Determine the (X, Y) coordinate at the center of the cell enclosing the given text.  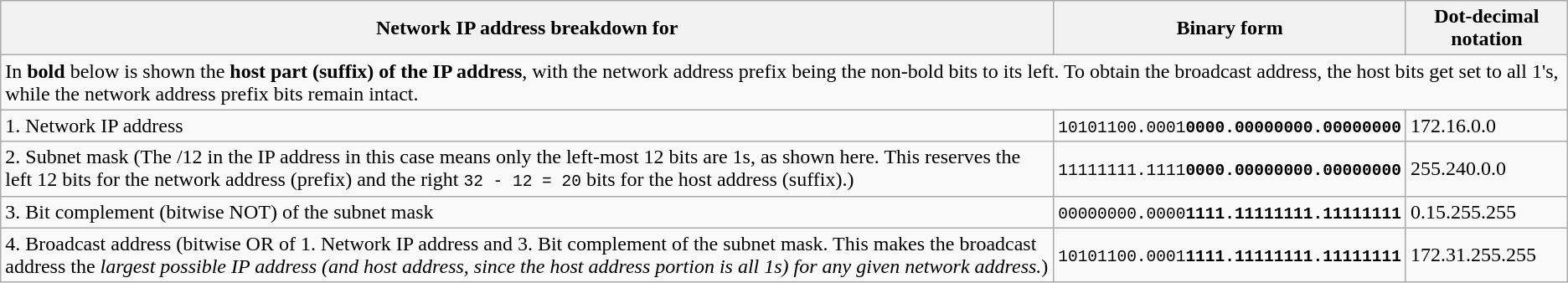
0.15.255.255 (1486, 212)
172.16.0.0 (1486, 126)
11111111.11110000.00000000.00000000 (1230, 169)
172.31.255.255 (1486, 255)
00000000.00001111.11111111.11111111 (1230, 212)
3. Bit complement (bitwise NOT) of the subnet mask (528, 212)
10101100.00010000.00000000.00000000 (1230, 126)
Network IP address breakdown for (528, 28)
10101100.00011111.11111111.11111111 (1230, 255)
Dot-decimal notation (1486, 28)
Binary form (1230, 28)
255.240.0.0 (1486, 169)
1. Network IP address (528, 126)
